Capture the cell that displays the provided text and extract its [X, Y] central coordinate. 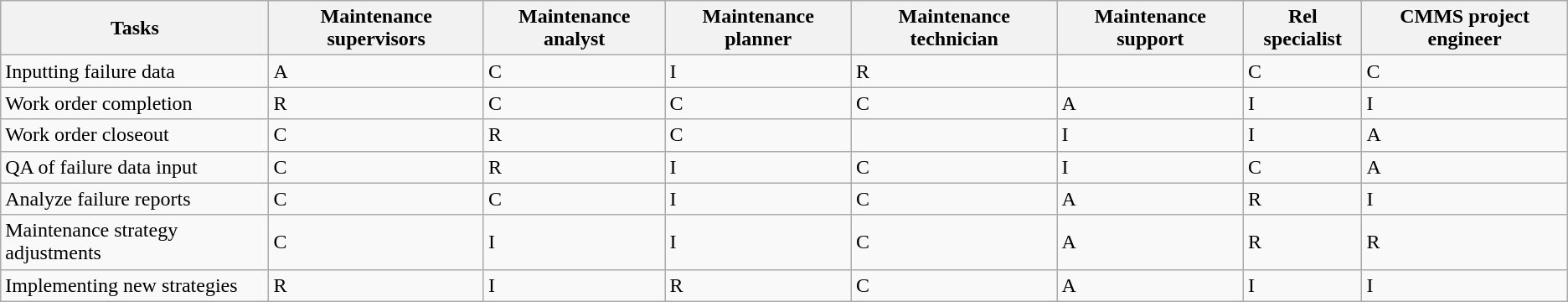
Maintenance planner [759, 29]
Maintenance analyst [574, 29]
Maintenance supervisors [376, 29]
Work order closeout [135, 135]
Maintenance strategy adjustments [135, 242]
Tasks [135, 29]
Inputting failure data [135, 71]
Maintenance support [1151, 29]
Work order completion [135, 103]
QA of failure data input [135, 167]
Rel specialist [1303, 29]
CMMS project engineer [1464, 29]
Analyze failure reports [135, 199]
Implementing new strategies [135, 285]
Maintenance technician [954, 29]
